Output the (x, y) coordinate of the center of the cell containing the given text.  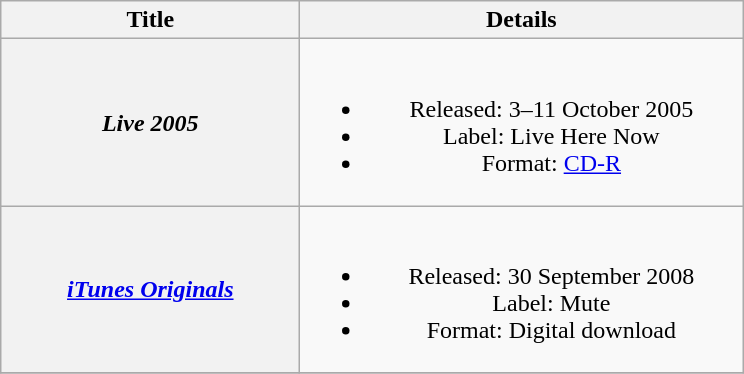
Live 2005 (150, 122)
iTunes Originals (150, 290)
Released: 30 September 2008Label: MuteFormat: Digital download (522, 290)
Released: 3–11 October 2005Label: Live Here NowFormat: CD-R (522, 122)
Title (150, 20)
Details (522, 20)
